Search for the cell housing the specified text and yield its (x, y) center coordinate. 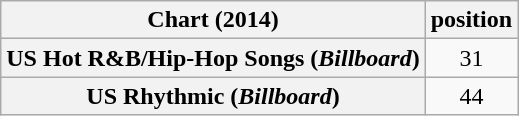
44 (471, 96)
US Rhythmic (Billboard) (213, 96)
position (471, 20)
Chart (2014) (213, 20)
31 (471, 58)
US Hot R&B/Hip-Hop Songs (Billboard) (213, 58)
